Return [X, Y] of the center of cell containing provided text 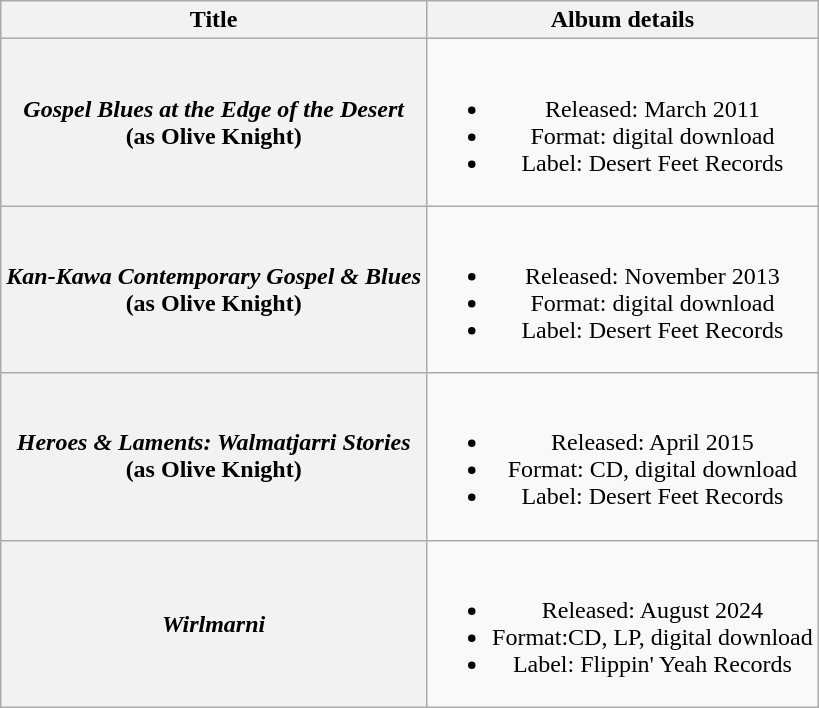
Released: November 2013Format: digital downloadLabel: Desert Feet Records [623, 290]
Released: March 2011Format: digital downloadLabel: Desert Feet Records [623, 122]
Kan-Kawa Contemporary Gospel & Blues (as Olive Knight) [214, 290]
Wirlmarni [214, 624]
Released: April 2015Format: CD, digital downloadLabel: Desert Feet Records [623, 456]
Gospel Blues at the Edge of the Desert (as Olive Knight) [214, 122]
Title [214, 20]
Released: August 2024Format:CD, LP, digital downloadLabel: Flippin' Yeah Records [623, 624]
Heroes & Laments: Walmatjarri Stories (as Olive Knight) [214, 456]
Album details [623, 20]
